Return the [X, Y] coordinate for the center point of the cell that contains the specified text.  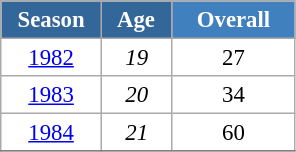
Age [136, 20]
1983 [52, 95]
Season [52, 20]
60 [234, 133]
21 [136, 133]
34 [234, 95]
27 [234, 58]
1984 [52, 133]
19 [136, 58]
20 [136, 95]
1982 [52, 58]
Overall [234, 20]
